Output the (x, y) coordinate of the center of the cell containing the given text.  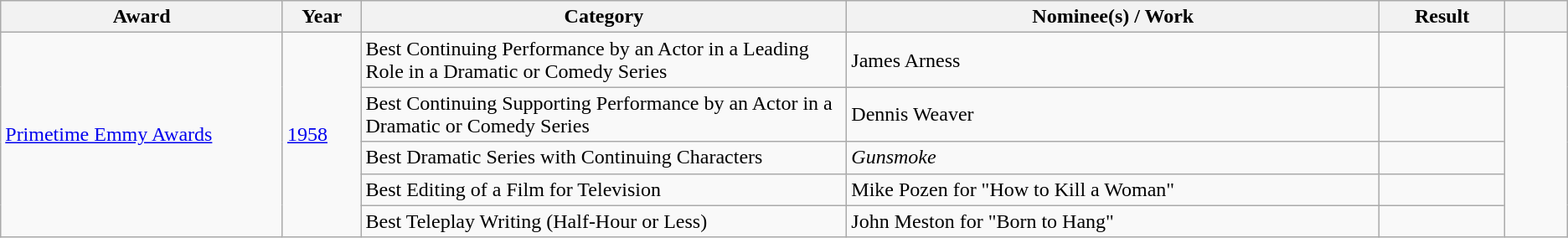
Best Editing of a Film for Television (604, 189)
Nominee(s) / Work (1113, 17)
Gunsmoke (1113, 158)
Category (604, 17)
Dennis Weaver (1113, 114)
Best Teleplay Writing (Half-Hour or Less) (604, 221)
James Arness (1113, 60)
Best Continuing Performance by an Actor in a Leading Role in a Dramatic or Comedy Series (604, 60)
Year (322, 17)
John Meston for "Born to Hang" (1113, 221)
1958 (322, 135)
Result (1442, 17)
Award (142, 17)
Mike Pozen for "How to Kill a Woman" (1113, 189)
Best Continuing Supporting Performance by an Actor in a Dramatic or Comedy Series (604, 114)
Best Dramatic Series with Continuing Characters (604, 158)
Primetime Emmy Awards (142, 135)
